Find where the given text appears and provide that cell's center as (x, y) coordinate. 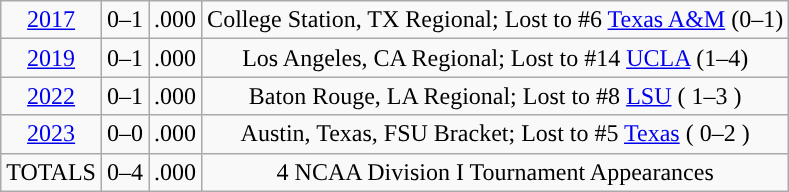
2023 (52, 134)
Austin, Texas, FSU Bracket; Lost to #5 Texas ( 0–2 ) (496, 134)
2017 (52, 20)
0–0 (124, 134)
Los Angeles, CA Regional; Lost to #14 UCLA (1–4) (496, 58)
2019 (52, 58)
0–4 (124, 172)
College Station, TX Regional; Lost to #6 Texas A&M (0–1) (496, 20)
Baton Rouge, LA Regional; Lost to #8 LSU ( 1–3 ) (496, 96)
2022 (52, 96)
TOTALS (52, 172)
4 NCAA Division I Tournament Appearances (496, 172)
